Return [x, y] of the center of cell containing provided text 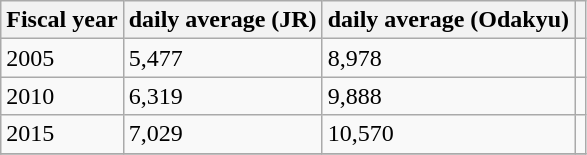
daily average (Odakyu) [448, 20]
2015 [62, 134]
Fiscal year [62, 20]
6,319 [222, 96]
9,888 [448, 96]
7,029 [222, 134]
8,978 [448, 58]
2010 [62, 96]
10,570 [448, 134]
2005 [62, 58]
5,477 [222, 58]
daily average (JR) [222, 20]
